Return (X, Y) of the center of cell containing provided text 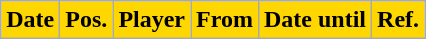
Date until (314, 20)
From (225, 20)
Ref. (398, 20)
Date (30, 20)
Player (152, 20)
Pos. (86, 20)
